Return the [x, y] coordinate for the center point of the cell that contains the specified text.  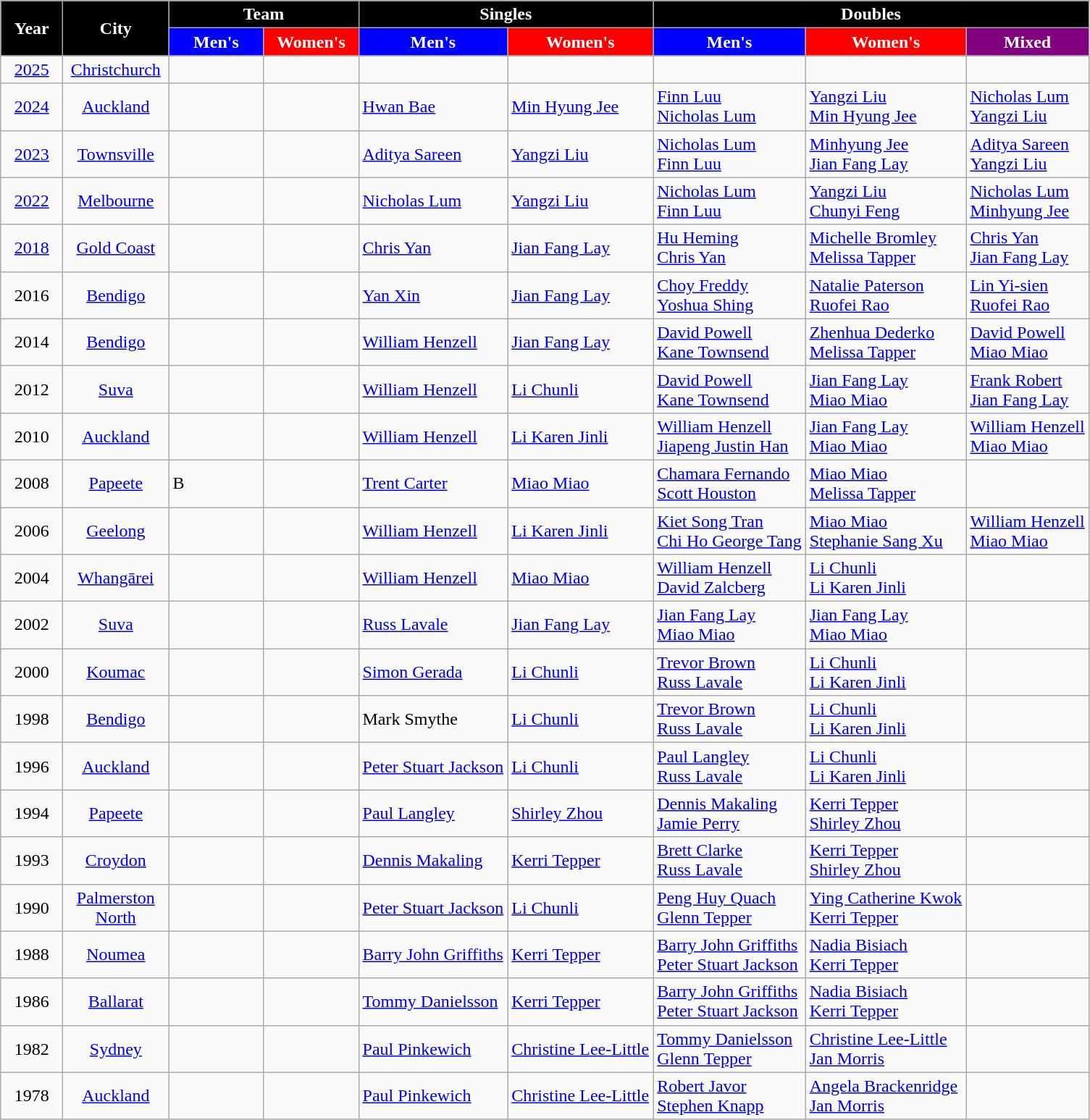
1978 [32, 1096]
Townsville [116, 153]
Aditya Sareen Yangzi Liu [1027, 153]
Peng Huy Quach Glenn Tepper [729, 908]
2018 [32, 248]
Miao Miao Melissa Tapper [886, 484]
Miao Miao Stephanie Sang Xu [886, 530]
Year [32, 28]
1993 [32, 860]
Hu Heming Chris Yan [729, 248]
Mixed [1027, 42]
Geelong [116, 530]
Robert Javor Stephen Knapp [729, 1096]
2006 [32, 530]
Lin Yi-sien Ruofei Rao [1027, 295]
Frank Robert Jian Fang Lay [1027, 390]
Yan Xin [433, 295]
Yangzi Liu Chunyi Feng [886, 201]
Michelle Bromley Melissa Tapper [886, 248]
Croydon [116, 860]
Choy Freddy Yoshua Shing [729, 295]
Paul Langley Russ Lavale [729, 766]
Ying Catherine Kwok Kerri Tepper [886, 908]
2012 [32, 390]
Zhenhua Dederko Melissa Tapper [886, 342]
Hwan Bae [433, 107]
2025 [32, 70]
Team [264, 14]
Singles [506, 14]
Shirley Zhou [581, 814]
Finn Luu Nicholas Lum [729, 107]
2010 [32, 436]
Palmerston North [116, 908]
1996 [32, 766]
B [216, 484]
Kiet Song Tran Chi Ho George Tang [729, 530]
2002 [32, 626]
Barry John Griffiths [433, 954]
Chris Yan Jian Fang Lay [1027, 248]
2000 [32, 672]
Melbourne [116, 201]
Dennis Makaling Jamie Perry [729, 814]
Chris Yan [433, 248]
2016 [32, 295]
Yangzi Liu Min Hyung Jee [886, 107]
City [116, 28]
Nicholas Lum Yangzi Liu [1027, 107]
1990 [32, 908]
Nicholas Lum [433, 201]
Sydney [116, 1048]
Tommy Danielsson [433, 1002]
Brett Clarke Russ Lavale [729, 860]
2023 [32, 153]
Aditya Sareen [433, 153]
Tommy Danielsson Glenn Tepper [729, 1048]
Christine Lee-Little Jan Morris [886, 1048]
2008 [32, 484]
Doubles [871, 14]
William Henzell Jiapeng Justin Han [729, 436]
Ballarat [116, 1002]
Minhyung Jee Jian Fang Lay [886, 153]
William Henzell David Zalcberg [729, 578]
Mark Smythe [433, 720]
Trent Carter [433, 484]
Russ Lavale [433, 626]
Dennis Makaling [433, 860]
Min Hyung Jee [581, 107]
Nicholas Lum Minhyung Jee [1027, 201]
2014 [32, 342]
1986 [32, 1002]
Christchurch [116, 70]
Koumac [116, 672]
Gold Coast [116, 248]
Paul Langley [433, 814]
Whangārei [116, 578]
David Powell Miao Miao [1027, 342]
Natalie Paterson Ruofei Rao [886, 295]
Noumea [116, 954]
2004 [32, 578]
1982 [32, 1048]
2024 [32, 107]
Chamara Fernando Scott Houston [729, 484]
Angela Brackenridge Jan Morris [886, 1096]
1994 [32, 814]
1998 [32, 720]
2022 [32, 201]
Simon Gerada [433, 672]
1988 [32, 954]
